Determine the [x, y] coordinate at the center of the cell enclosing the given text.  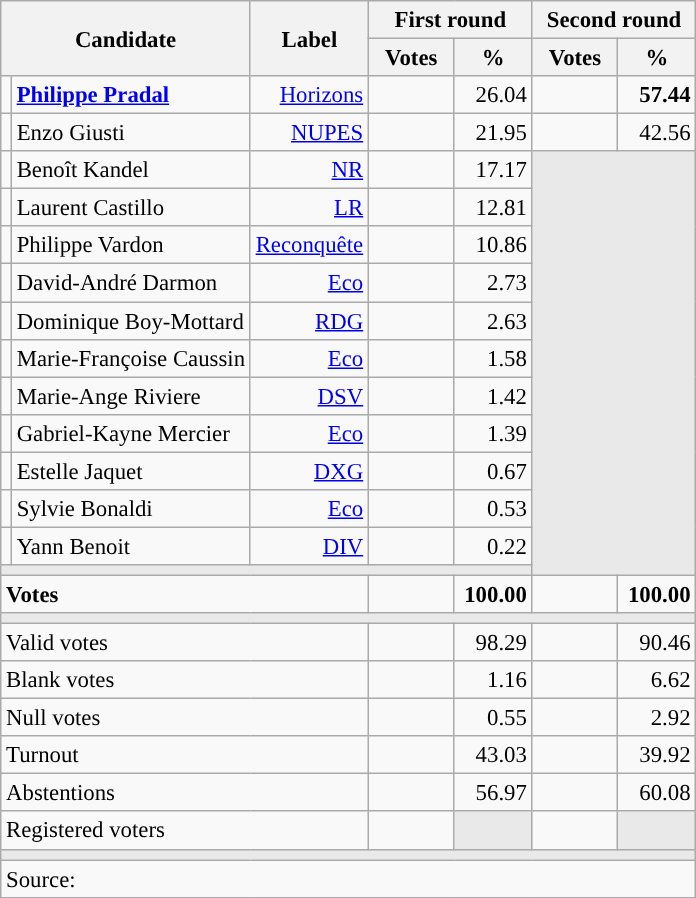
2.73 [493, 283]
6.62 [657, 680]
Dominique Boy-Mottard [130, 321]
26.04 [493, 95]
DSV [309, 396]
Candidate [126, 38]
Abstentions [185, 793]
Reconquête [309, 245]
17.17 [493, 170]
DXG [309, 471]
39.92 [657, 755]
NR [309, 170]
21.95 [493, 133]
1.16 [493, 680]
0.55 [493, 718]
1.58 [493, 358]
1.42 [493, 396]
0.22 [493, 546]
Label [309, 38]
57.44 [657, 95]
Source: [348, 879]
NUPES [309, 133]
DIV [309, 546]
12.81 [493, 208]
Gabriel-Kayne Mercier [130, 433]
Horizons [309, 95]
Marie-Ange Riviere [130, 396]
LR [309, 208]
60.08 [657, 793]
2.63 [493, 321]
1.39 [493, 433]
98.29 [493, 643]
Philippe Pradal [130, 95]
Registered voters [185, 831]
56.97 [493, 793]
90.46 [657, 643]
Second round [614, 20]
Sylvie Bonaldi [130, 509]
David-André Darmon [130, 283]
Estelle Jaquet [130, 471]
10.86 [493, 245]
0.53 [493, 509]
43.03 [493, 755]
Marie-Françoise Caussin [130, 358]
Valid votes [185, 643]
Enzo Giusti [130, 133]
RDG [309, 321]
42.56 [657, 133]
Yann Benoit [130, 546]
0.67 [493, 471]
Turnout [185, 755]
Philippe Vardon [130, 245]
Benoît Kandel [130, 170]
First round [450, 20]
Blank votes [185, 680]
Null votes [185, 718]
2.92 [657, 718]
Laurent Castillo [130, 208]
